Find where the given text appears and provide that cell's center as [X, Y] coordinate. 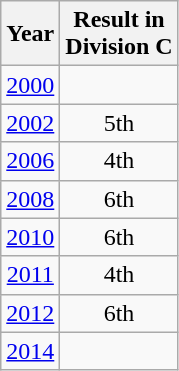
2006 [30, 161]
2002 [30, 123]
2008 [30, 199]
Year [30, 34]
2012 [30, 313]
2010 [30, 237]
2014 [30, 351]
2000 [30, 85]
Result inDivision C [119, 34]
2011 [30, 275]
5th [119, 123]
